Search for the cell housing the specified text and yield its (X, Y) center coordinate. 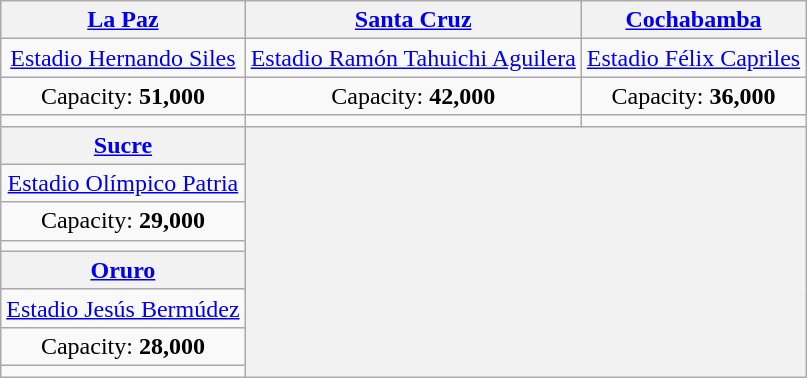
Santa Cruz (413, 20)
Capacity: 51,000 (123, 96)
La Paz (123, 20)
Estadio Félix Capriles (693, 58)
Capacity: 29,000 (123, 221)
Capacity: 42,000 (413, 96)
Estadio Olímpico Patria (123, 183)
Oruro (123, 270)
Estadio Ramón Tahuichi Aguilera (413, 58)
Estadio Hernando Siles (123, 58)
Cochabamba (693, 20)
Sucre (123, 145)
Estadio Jesús Bermúdez (123, 308)
Capacity: 36,000 (693, 96)
Capacity: 28,000 (123, 346)
